Return [x, y] of the center of cell containing provided text 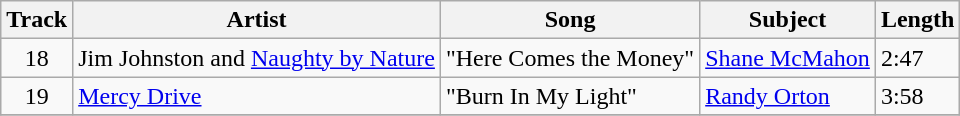
18 [37, 58]
2:47 [917, 58]
Track [37, 20]
Song [570, 20]
Shane McMahon [788, 58]
Mercy Drive [257, 96]
Subject [788, 20]
Randy Orton [788, 96]
Length [917, 20]
Jim Johnston and Naughty by Nature [257, 58]
19 [37, 96]
Artist [257, 20]
3:58 [917, 96]
"Here Comes the Money" [570, 58]
"Burn In My Light" [570, 96]
